Detect which cell encompasses the target text, then output its [x, y] center coordinate. 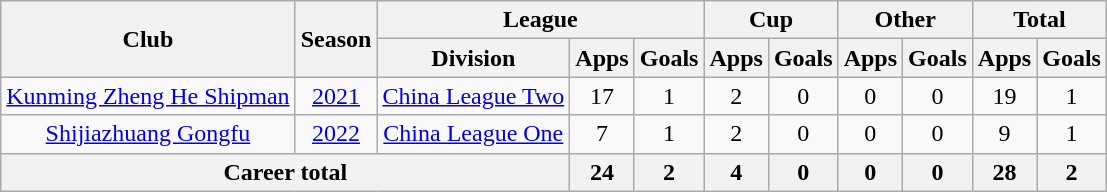
Career total [286, 172]
17 [602, 96]
4 [736, 172]
Season [336, 39]
Cup [771, 20]
19 [1004, 96]
Shijiazhuang Gongfu [148, 134]
2022 [336, 134]
9 [1004, 134]
Club [148, 39]
Other [905, 20]
Kunming Zheng He Shipman [148, 96]
24 [602, 172]
7 [602, 134]
Division [474, 58]
China League One [474, 134]
2021 [336, 96]
League [540, 20]
China League Two [474, 96]
28 [1004, 172]
Total [1039, 20]
